Return the (X, Y) coordinate for the center point of the cell that contains the specified text.  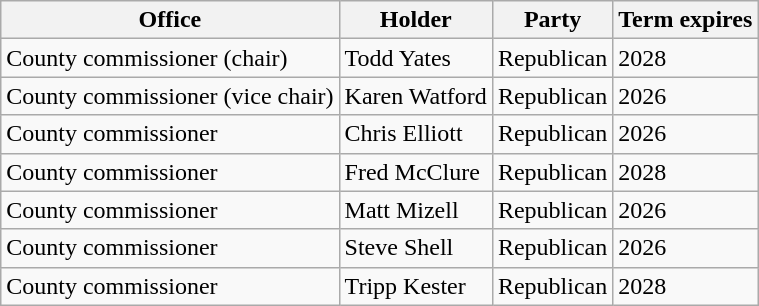
Office (170, 20)
Karen Watford (416, 96)
Matt Mizell (416, 210)
County commissioner (vice chair) (170, 96)
Steve Shell (416, 248)
Tripp Kester (416, 286)
Term expires (686, 20)
Todd Yates (416, 58)
Fred McClure (416, 172)
County commissioner (chair) (170, 58)
Party (552, 20)
Chris Elliott (416, 134)
Holder (416, 20)
